Search for the cell housing the specified text and yield its (x, y) center coordinate. 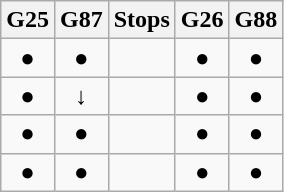
Stops (142, 20)
G87 (81, 20)
G88 (256, 20)
G26 (202, 20)
↓ (81, 96)
G25 (28, 20)
